Scan for the cell matching the given text and deliver its [x, y] coordinate at center. 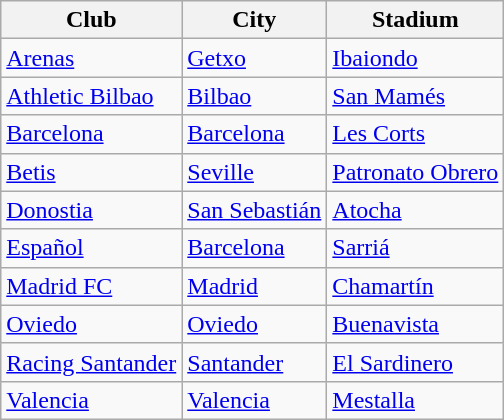
El Sardinero [416, 362]
Sarriá [416, 248]
Club [92, 20]
San Mamés [416, 96]
Betis [92, 172]
Ibaiondo [416, 58]
Racing Santander [92, 362]
Getxo [254, 58]
San Sebastián [254, 210]
Atocha [416, 210]
Buenavista [416, 324]
Chamartín [416, 286]
Seville [254, 172]
Madrid [254, 286]
Patronato Obrero [416, 172]
Les Corts [416, 134]
Santander [254, 362]
Athletic Bilbao [92, 96]
Mestalla [416, 400]
Español [92, 248]
Madrid FC [92, 286]
Stadium [416, 20]
City [254, 20]
Arenas [92, 58]
Donostia [92, 210]
Bilbao [254, 96]
